Identify which cell holds the provided text, then report its (x, y) central coordinate. 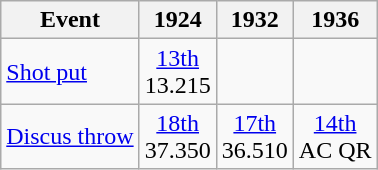
Discus throw (70, 136)
1936 (335, 20)
Event (70, 20)
1932 (254, 20)
13th13.215 (178, 72)
14thAC QR (335, 136)
17th36.510 (254, 136)
1924 (178, 20)
Shot put (70, 72)
18th37.350 (178, 136)
